Return the [x, y] coordinate for the center point of the cell that contains the specified text.  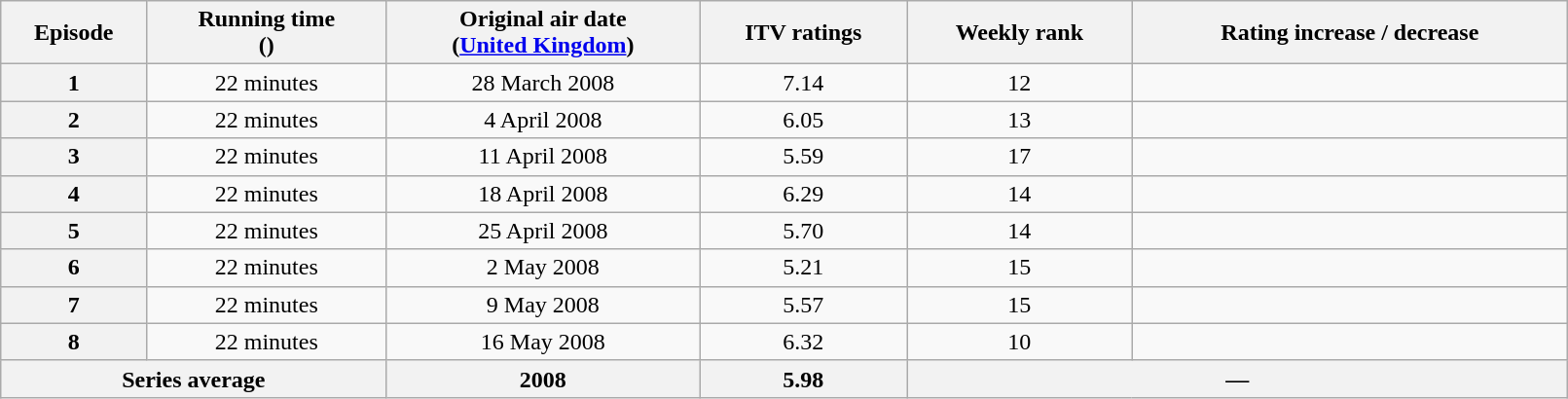
6.05 [804, 120]
18 April 2008 [543, 194]
4 [74, 194]
ITV ratings [804, 33]
13 [1020, 120]
1 [74, 83]
2 May 2008 [543, 268]
6 [74, 268]
25 April 2008 [543, 231]
3 [74, 157]
12 [1020, 83]
5.21 [804, 268]
6.32 [804, 342]
Episode [74, 33]
Original air date(United Kingdom) [543, 33]
5.70 [804, 231]
Running time() [267, 33]
2 [74, 120]
2008 [543, 379]
Weekly rank [1020, 33]
7 [74, 305]
5.98 [804, 379]
7.14 [804, 83]
28 March 2008 [543, 83]
16 May 2008 [543, 342]
8 [74, 342]
9 May 2008 [543, 305]
6.29 [804, 194]
11 April 2008 [543, 157]
5.57 [804, 305]
Rating increase / decrease [1350, 33]
17 [1020, 157]
10 [1020, 342]
— [1238, 379]
5.59 [804, 157]
4 April 2008 [543, 120]
Series average [194, 379]
5 [74, 231]
